From the cell containing the given text, extract its center point as [x, y] coordinate. 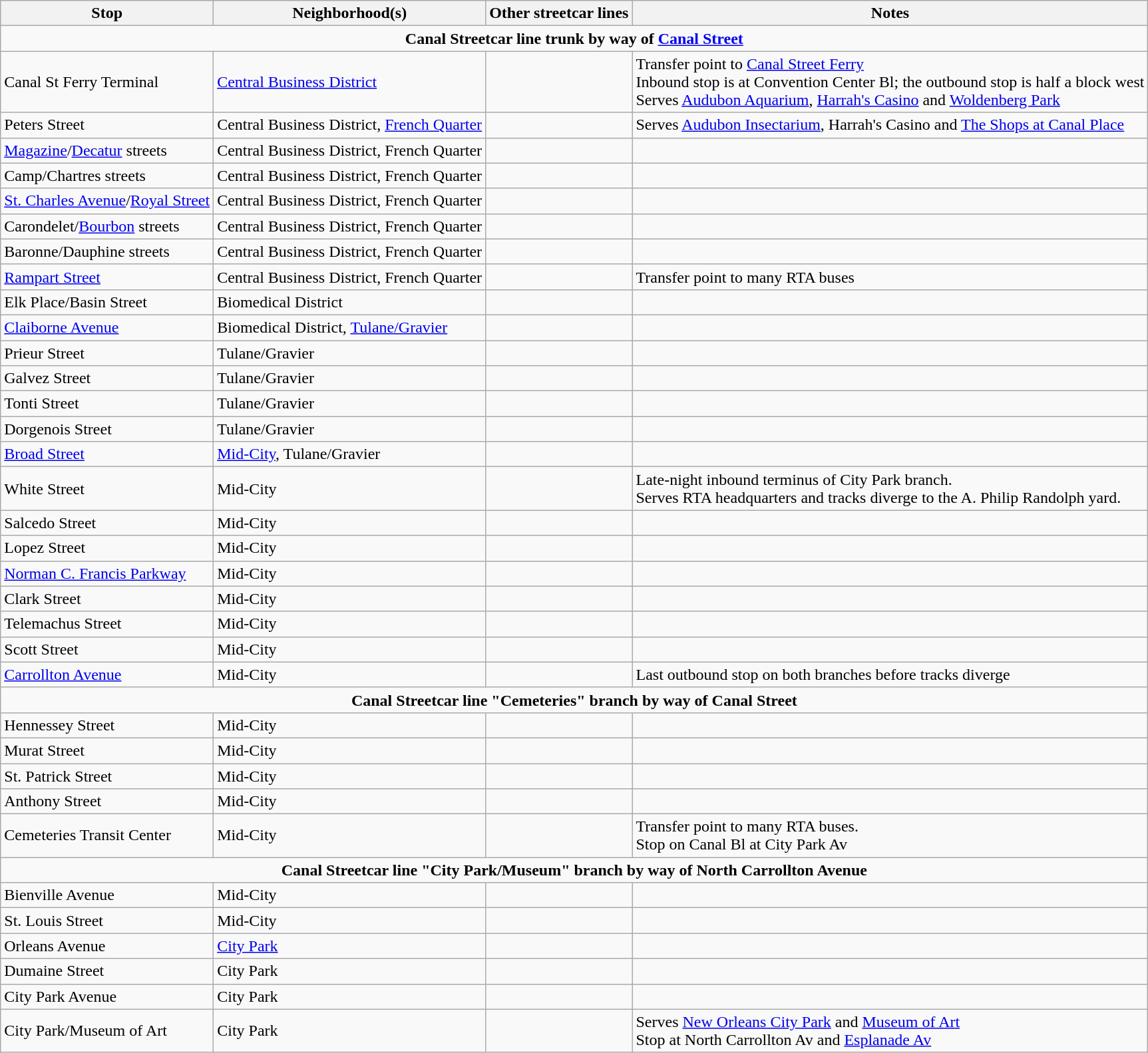
Telemachus Street [107, 624]
Biomedical District [350, 302]
Carondelet/Bourbon streets [107, 226]
Neighborhood(s) [350, 13]
Baronne/Dauphine streets [107, 251]
Biomedical District, Tulane/Gravier [350, 327]
Peters Street [107, 125]
Dorgenois Street [107, 429]
Cemeteries Transit Center [107, 835]
Magazine/Decatur streets [107, 150]
Last outbound stop on both branches before tracks diverge [890, 675]
Serves Audubon Insectarium, Harrah's Casino and The Shops at Canal Place [890, 125]
St. Charles Avenue/Royal Street [107, 201]
City Park/Museum of Art [107, 1031]
Notes [890, 13]
Lopez Street [107, 548]
St. Patrick Street [107, 776]
Murat Street [107, 750]
Norman C. Francis Parkway [107, 573]
Transfer point to many RTA buses.Stop on Canal Bl at City Park Av [890, 835]
Late-night inbound terminus of City Park branch.Serves RTA headquarters and tracks diverge to the A. Philip Randolph yard. [890, 488]
Canal Streetcar line "Cemeteries" branch by way of Canal Street [574, 700]
Mid-City, Tulane/Gravier [350, 454]
Scott Street [107, 649]
Orleans Avenue [107, 946]
Canal St Ferry Terminal [107, 82]
Claiborne Avenue [107, 327]
Stop [107, 13]
Central Business District [350, 82]
Clark Street [107, 599]
Dumaine Street [107, 971]
Carrollton Avenue [107, 675]
White Street [107, 488]
Transfer point to many RTA buses [890, 277]
Bienville Avenue [107, 895]
Canal Streetcar line trunk by way of Canal Street [574, 39]
Anthony Street [107, 802]
Rampart Street [107, 277]
Other streetcar lines [559, 13]
City Park Avenue [107, 996]
Broad Street [107, 454]
St. Louis Street [107, 921]
Prieur Street [107, 353]
Galvez Street [107, 378]
Tonti Street [107, 404]
Salcedo Street [107, 523]
Camp/Chartres streets [107, 176]
Canal Streetcar line "City Park/Museum" branch by way of North Carrollton Avenue [574, 870]
Serves New Orleans City Park and Museum of ArtStop at North Carrollton Av and Esplanade Av [890, 1031]
Elk Place/Basin Street [107, 302]
Hennessey Street [107, 725]
